Find where the given text appears and provide that cell's center as (x, y) coordinate. 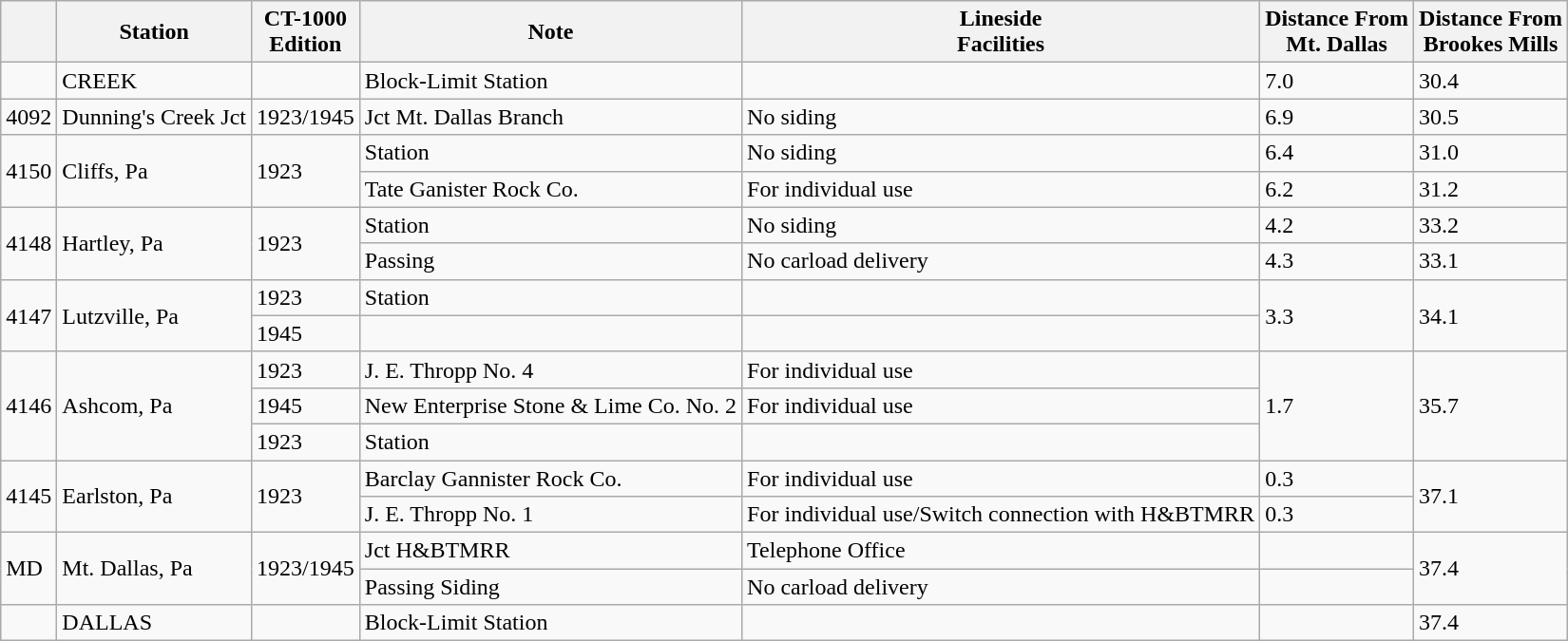
Mt. Dallas, Pa (154, 569)
35.7 (1491, 405)
4092 (29, 117)
Distance FromBrookes Mills (1491, 32)
Passing Siding (550, 587)
Tate Ganister Rock Co. (550, 189)
6.9 (1337, 117)
33.2 (1491, 225)
37.1 (1491, 496)
33.1 (1491, 261)
3.3 (1337, 315)
Jct H&BTMRR (550, 551)
Hartley, Pa (154, 243)
J. E. Thropp No. 1 (550, 515)
6.4 (1337, 153)
4147 (29, 315)
4146 (29, 405)
New Enterprise Stone & Lime Co. No. 2 (550, 405)
Note (550, 32)
Ashcom, Pa (154, 405)
Earlston, Pa (154, 496)
Passing (550, 261)
1.7 (1337, 405)
For individual use/Switch connection with H&BTMRR (1002, 515)
Jct Mt. Dallas Branch (550, 117)
4.3 (1337, 261)
DALLAS (154, 623)
CREEK (154, 81)
4148 (29, 243)
30.4 (1491, 81)
Barclay Gannister Rock Co. (550, 478)
LinesideFacilities (1002, 32)
Telephone Office (1002, 551)
J. E. Thropp No. 4 (550, 369)
6.2 (1337, 189)
CT-1000Edition (306, 32)
34.1 (1491, 315)
Distance FromMt. Dallas (1337, 32)
31.2 (1491, 189)
Lutzville, Pa (154, 315)
Dunning's Creek Jct (154, 117)
MD (29, 569)
4.2 (1337, 225)
Cliffs, Pa (154, 171)
4145 (29, 496)
7.0 (1337, 81)
4150 (29, 171)
30.5 (1491, 117)
31.0 (1491, 153)
